Pinpoint the cell where the given text exists, returning its (X, Y) midpoint coordinate. 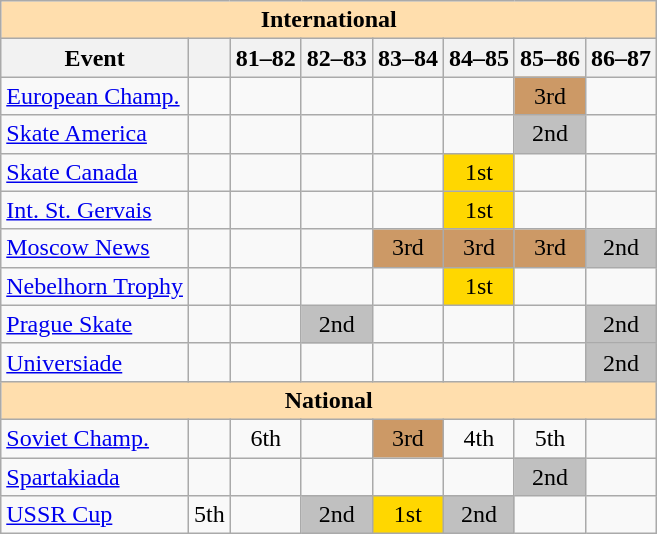
6th (266, 438)
USSR Cup (95, 515)
Int. St. Gervais (95, 210)
86–87 (622, 58)
85–86 (550, 58)
83–84 (408, 58)
International (329, 20)
4th (478, 438)
81–82 (266, 58)
Soviet Champ. (95, 438)
National (329, 400)
84–85 (478, 58)
European Champ. (95, 96)
Skate Canada (95, 172)
Event (95, 58)
Nebelhorn Trophy (95, 286)
Universiade (95, 362)
Skate America (95, 134)
Spartakiada (95, 477)
Moscow News (95, 248)
Prague Skate (95, 324)
82–83 (336, 58)
